Identify which cell holds the provided text, then report its (X, Y) central coordinate. 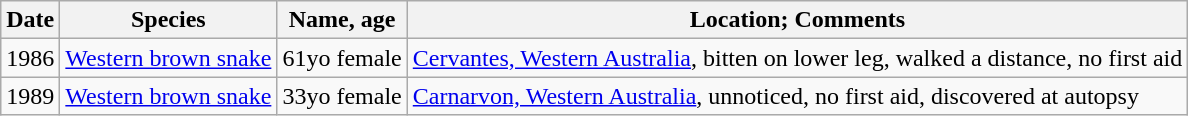
Location; Comments (797, 20)
33yo female (342, 96)
1986 (30, 58)
1989 (30, 96)
Species (168, 20)
Date (30, 20)
Name, age (342, 20)
Carnarvon, Western Australia, unnoticed, no first aid, discovered at autopsy (797, 96)
61yo female (342, 58)
Cervantes, Western Australia, bitten on lower leg, walked a distance, no first aid (797, 58)
